Extract the [X, Y] coordinate from the center of the cell holding the provided text.  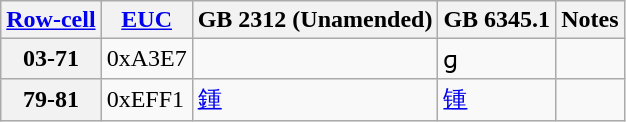
GB 2312 (Unamended) [315, 20]
Row-cell [51, 20]
03-71 [51, 59]
EUC [146, 20]
0xEFF1 [146, 100]
ɡ [497, 59]
79-81 [51, 100]
Notes [590, 20]
GB 6345.1 [497, 20]
锺 [497, 100]
0xA3E7 [146, 59]
鍾 [315, 100]
